Return the (x, y) coordinate for the center point of the cell that contains the specified text.  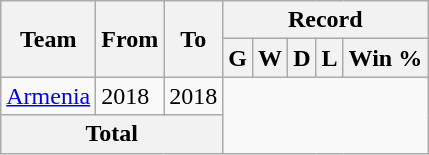
From (130, 39)
D (302, 58)
Record (326, 20)
Team (48, 39)
Total (112, 134)
G (238, 58)
L (330, 58)
Armenia (48, 96)
To (194, 39)
Win % (386, 58)
W (270, 58)
